Output the [X, Y] coordinate of the center of the cell containing the given text.  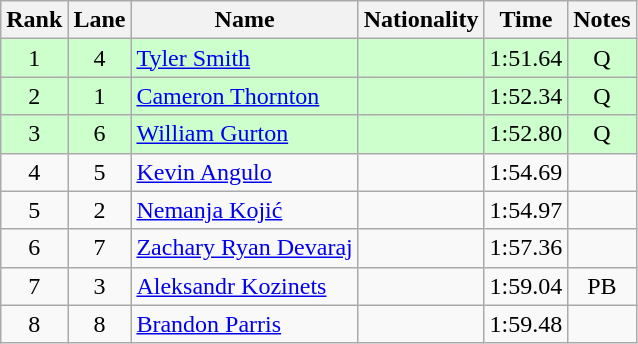
1:54.69 [526, 172]
1:52.80 [526, 134]
PB [602, 286]
1:54.97 [526, 210]
Aleksandr Kozinets [244, 286]
Notes [602, 20]
1:52.34 [526, 96]
1:57.36 [526, 248]
Name [244, 20]
Time [526, 20]
Cameron Thornton [244, 96]
1:59.48 [526, 324]
Lane [100, 20]
1:51.64 [526, 58]
1:59.04 [526, 286]
Rank [34, 20]
Nationality [421, 20]
Tyler Smith [244, 58]
Kevin Angulo [244, 172]
Zachary Ryan Devaraj [244, 248]
Nemanja Kojić [244, 210]
William Gurton [244, 134]
Brandon Parris [244, 324]
